Extract the [X, Y] coordinate from the center of the cell holding the provided text.  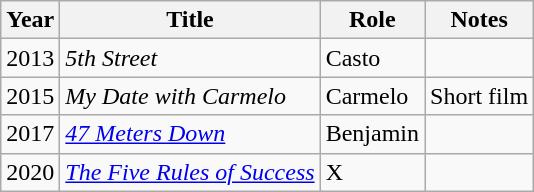
Short film [480, 96]
Carmelo [372, 96]
Casto [372, 58]
2020 [30, 172]
47 Meters Down [190, 134]
2017 [30, 134]
X [372, 172]
5th Street [190, 58]
Role [372, 20]
My Date with Carmelo [190, 96]
Notes [480, 20]
Title [190, 20]
2015 [30, 96]
The Five Rules of Success [190, 172]
2013 [30, 58]
Year [30, 20]
Benjamin [372, 134]
